Provide the (x, y) coordinate of the cell's center where the given text is located.  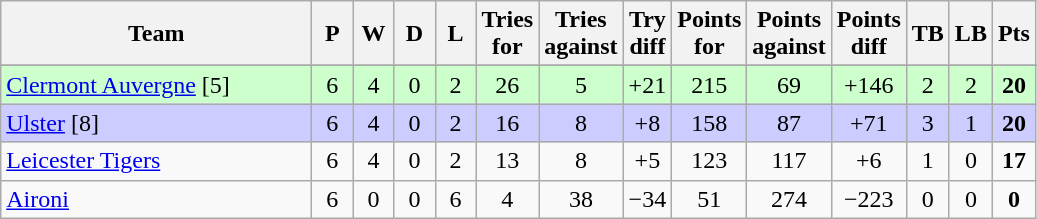
51 (710, 199)
38 (581, 199)
Leicester Tigers (156, 161)
L (456, 34)
P (332, 34)
W (374, 34)
17 (1014, 161)
+71 (868, 123)
−223 (868, 199)
Aironi (156, 199)
16 (508, 123)
TB (928, 34)
123 (710, 161)
69 (789, 85)
Points against (789, 34)
−34 (648, 199)
274 (789, 199)
Tries against (581, 34)
26 (508, 85)
D (414, 34)
5 (581, 85)
Team (156, 34)
Clermont Auvergne [5] (156, 85)
Pts (1014, 34)
+21 (648, 85)
13 (508, 161)
LB (970, 34)
117 (789, 161)
Points for (710, 34)
+6 (868, 161)
158 (710, 123)
215 (710, 85)
Try diff (648, 34)
87 (789, 123)
3 (928, 123)
Tries for (508, 34)
+146 (868, 85)
+5 (648, 161)
Points diff (868, 34)
Ulster [8] (156, 123)
+8 (648, 123)
